Pinpoint the cell where the given text exists, returning its (x, y) midpoint coordinate. 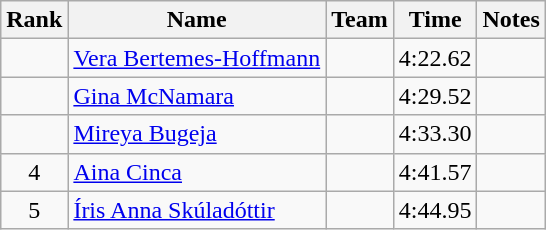
Aina Cinca (197, 172)
Notes (511, 20)
Mireya Bugeja (197, 134)
Gina McNamara (197, 96)
4:29.52 (435, 96)
5 (34, 210)
Rank (34, 20)
4:33.30 (435, 134)
Team (360, 20)
Vera Bertemes-Hoffmann (197, 58)
Íris Anna Skúladóttir (197, 210)
4:44.95 (435, 210)
4:22.62 (435, 58)
Time (435, 20)
4:41.57 (435, 172)
4 (34, 172)
Name (197, 20)
